Output the [X, Y] coordinate of the center of the cell containing the given text.  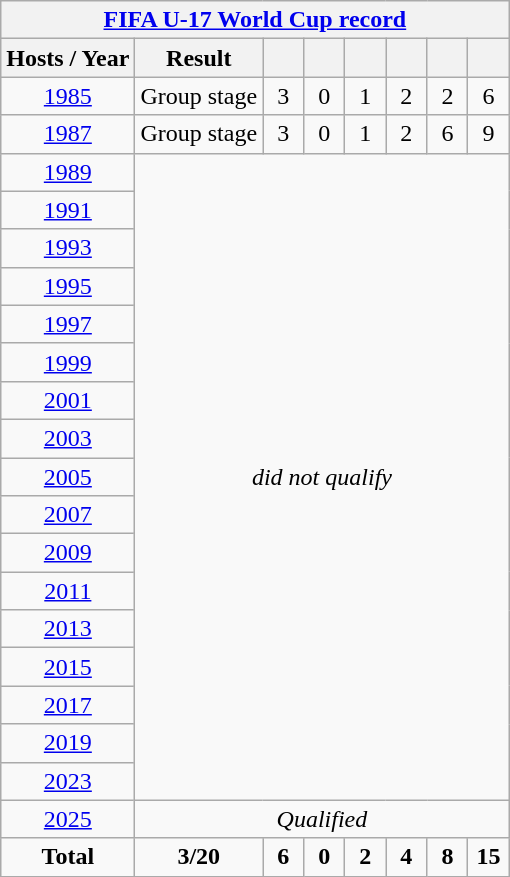
Hosts / Year [68, 58]
2007 [68, 515]
15 [488, 857]
Total [68, 857]
1989 [68, 172]
2009 [68, 553]
FIFA U-17 World Cup record [255, 20]
9 [488, 134]
2003 [68, 438]
Qualified [322, 819]
2025 [68, 819]
2015 [68, 667]
2017 [68, 705]
8 [448, 857]
2011 [68, 591]
3/20 [199, 857]
1993 [68, 248]
2001 [68, 400]
2013 [68, 629]
1985 [68, 96]
1999 [68, 362]
1997 [68, 324]
2005 [68, 477]
2023 [68, 781]
Result [199, 58]
did not qualify [322, 476]
2019 [68, 743]
1991 [68, 210]
1995 [68, 286]
4 [406, 857]
1987 [68, 134]
